Provide the (X, Y) coordinate of the cell's center where the given text is located.  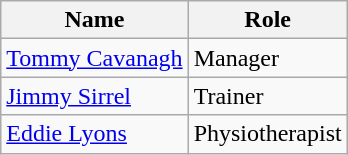
Jimmy Sirrel (94, 96)
Eddie Lyons (94, 134)
Manager (268, 58)
Name (94, 20)
Tommy Cavanagh (94, 58)
Trainer (268, 96)
Physiotherapist (268, 134)
Role (268, 20)
